For the text-containing cell, return its midpoint in (X, Y) coordinate format. 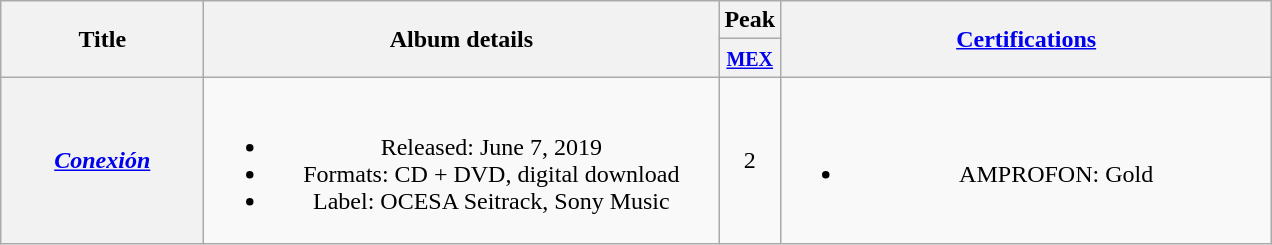
Released: June 7, 2019Formats: CD + DVD, digital downloadLabel: OCESA Seitrack, Sony Music (462, 160)
Title (102, 39)
Conexión (102, 160)
MEX (750, 58)
Certifications (1026, 39)
Peak (750, 20)
2 (750, 160)
Album details (462, 39)
AMPROFON: Gold (1026, 160)
